For the text-containing cell, return its midpoint in (X, Y) coordinate format. 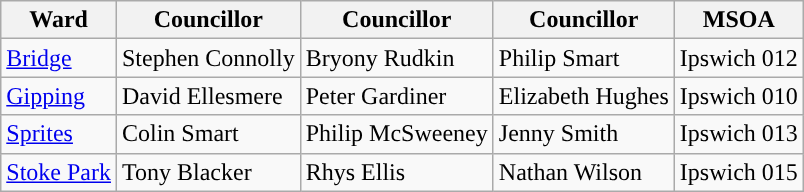
Jenny Smith (584, 134)
Peter Gardiner (396, 96)
Elizabeth Hughes (584, 96)
Bridge (59, 58)
Philip Smart (584, 58)
Colin Smart (208, 134)
Nathan Wilson (584, 172)
Ipswich 010 (738, 96)
Tony Blacker (208, 172)
Bryony Rudkin (396, 58)
Stephen Connolly (208, 58)
Ipswich 012 (738, 58)
Ipswich 015 (738, 172)
Philip McSweeney (396, 134)
David Ellesmere (208, 96)
MSOA (738, 20)
Ward (59, 20)
Stoke Park (59, 172)
Gipping (59, 96)
Rhys Ellis (396, 172)
Sprites (59, 134)
Ipswich 013 (738, 134)
